Output the (x, y) coordinate of the center of the cell containing the given text.  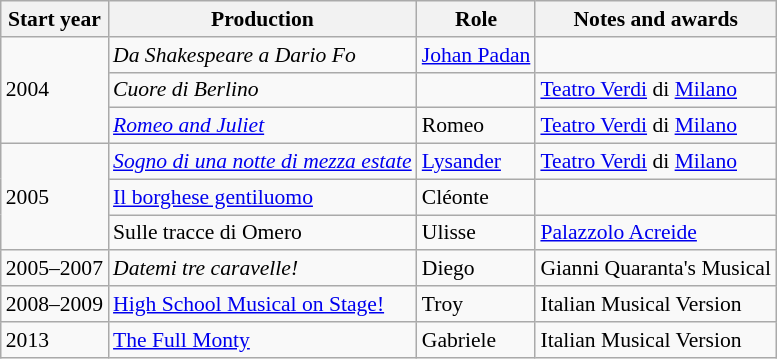
Production (262, 19)
2004 (54, 90)
Sogno di una notte di mezza estate (262, 162)
2013 (54, 340)
Role (476, 19)
Datemi tre caravelle! (262, 269)
Palazzolo Acreide (656, 233)
Ulisse (476, 233)
Da Shakespeare a Dario Fo (262, 55)
2005–2007 (54, 269)
Sulle tracce di Omero (262, 233)
Troy (476, 304)
High School Musical on Stage! (262, 304)
Romeo and Juliet (262, 126)
Il borghese gentiluomo (262, 197)
Lysander (476, 162)
Start year (54, 19)
2008–2009 (54, 304)
Gabriele (476, 340)
Notes and awards (656, 19)
Romeo (476, 126)
2005 (54, 198)
Johan Padan (476, 55)
Gianni Quaranta's Musical (656, 269)
Cléonte (476, 197)
Diego (476, 269)
Cuore di Berlino (262, 90)
The Full Monty (262, 340)
